Output the (X, Y) coordinate of the center of the cell containing the given text.  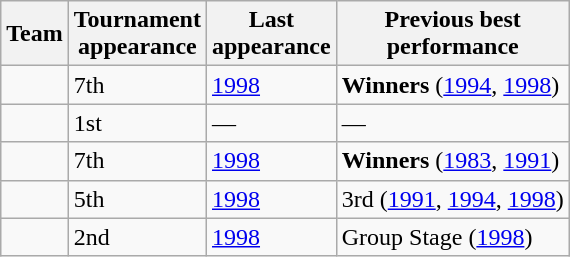
Winners (1994, 1998) (452, 85)
1st (137, 123)
Group Stage (1998) (452, 237)
Lastappearance (271, 34)
Winners (1983, 1991) (452, 161)
Team (35, 34)
5th (137, 199)
3rd (1991, 1994, 1998) (452, 199)
Previous bestperformance (452, 34)
2nd (137, 237)
Tournamentappearance (137, 34)
